Capture the cell that displays the provided text and extract its [x, y] central coordinate. 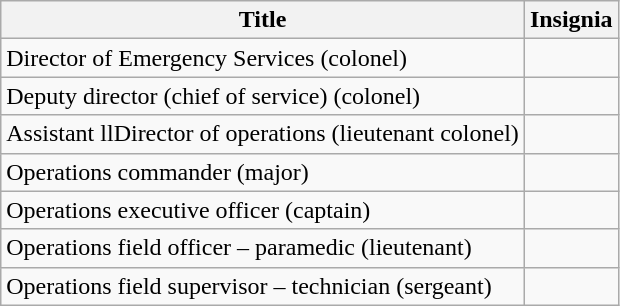
Operations field supervisor – technician (sergeant) [263, 286]
Title [263, 20]
Deputy director (chief of service) (colonel) [263, 96]
Insignia [571, 20]
Operations executive officer (captain) [263, 210]
Assistant llDirector of operations (lieutenant colonel) [263, 134]
Operations commander (major) [263, 172]
Director of Emergency Services (colonel) [263, 58]
Operations field officer – paramedic (lieutenant) [263, 248]
